Scan for the cell matching the given text and deliver its (X, Y) coordinate at center. 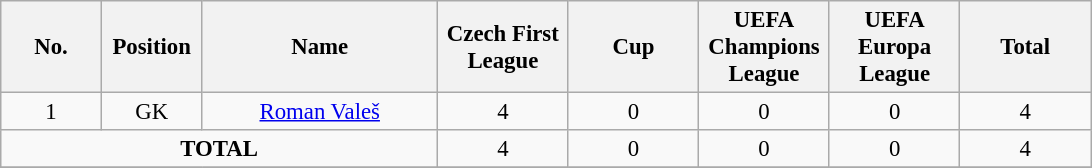
Total (1026, 47)
No. (52, 47)
Czech First League (504, 47)
Name (320, 47)
1 (52, 112)
Position (152, 47)
Roman Valeš (320, 112)
GK (152, 112)
Cup (634, 47)
TOTAL (220, 149)
UEFA Champions League (764, 47)
UEFA Europa League (894, 47)
